Identify which cell holds the provided text, then report its (X, Y) central coordinate. 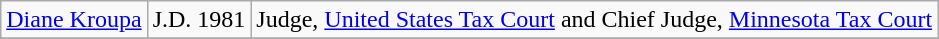
Judge, United States Tax Court and Chief Judge, Minnesota Tax Court (594, 20)
Diane Kroupa (74, 20)
J.D. 1981 (199, 20)
